Identify which cell holds the provided text, then report its [X, Y] central coordinate. 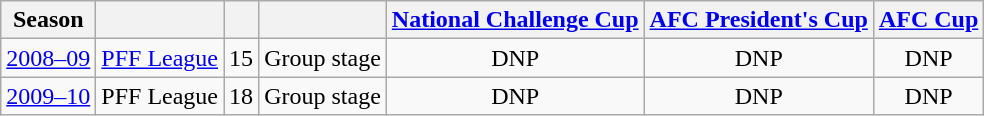
2008–09 [48, 58]
National Challenge Cup [515, 20]
AFC President's Cup [758, 20]
Season [48, 20]
18 [242, 96]
15 [242, 58]
AFC Cup [928, 20]
2009–10 [48, 96]
